Pinpoint the cell where the given text exists, returning its (X, Y) midpoint coordinate. 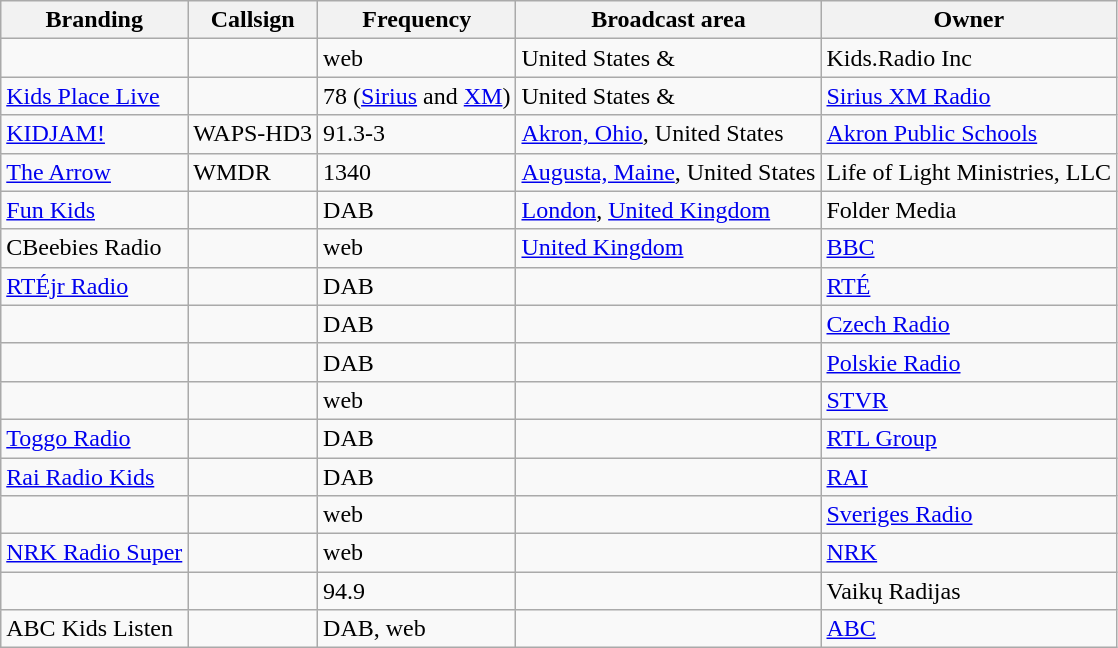
ABC Kids Listen (94, 629)
Callsign (253, 20)
Toggo Radio (94, 438)
94.9 (417, 591)
RTÉ (969, 286)
RTÉjr Radio (94, 286)
91.3-3 (417, 134)
DAB, web (417, 629)
Kids.Radio Inc (969, 58)
NRK Radio Super (94, 553)
Augusta, Maine, United States (668, 172)
RTL Group (969, 438)
78 (Sirius and XM) (417, 96)
Polskie Radio (969, 362)
Czech Radio (969, 324)
1340 (417, 172)
Branding (94, 20)
Folder Media (969, 210)
WMDR (253, 172)
London, United Kingdom (668, 210)
NRK (969, 553)
Sveriges Radio (969, 515)
Vaikų Radijas (969, 591)
Sirius XM Radio (969, 96)
Broadcast area (668, 20)
RAI (969, 477)
ABC (969, 629)
WAPS-HD3 (253, 134)
KIDJAM! (94, 134)
Akron, Ohio, United States (668, 134)
Frequency (417, 20)
Rai Radio Kids (94, 477)
The Arrow (94, 172)
Life of Light Ministries, LLC (969, 172)
CBeebies Radio (94, 248)
STVR (969, 400)
Owner (969, 20)
Akron Public Schools (969, 134)
United Kingdom (668, 248)
BBC (969, 248)
Fun Kids (94, 210)
Kids Place Live (94, 96)
